Provide the [X, Y] coordinate of the cell's center where the given text is located.  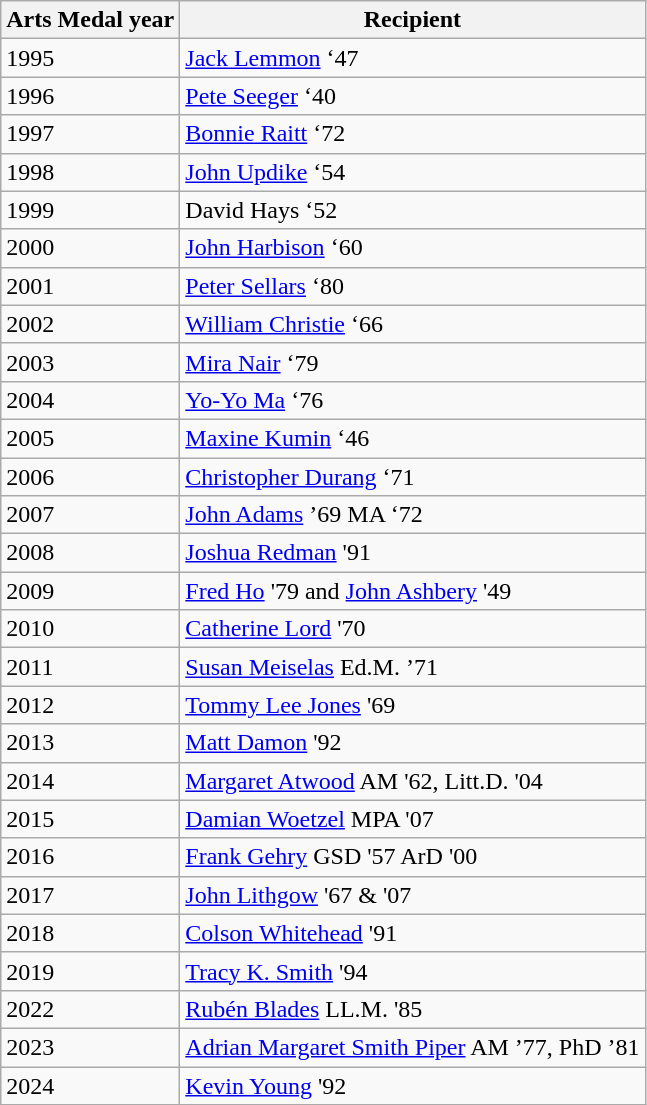
John Harbison ‘60 [412, 248]
1995 [90, 58]
2008 [90, 553]
1997 [90, 134]
2018 [90, 933]
Mira Nair ‘79 [412, 362]
Maxine Kumin ‘46 [412, 438]
Susan Meiselas Ed.M. ’71 [412, 667]
2009 [90, 591]
Christopher Durang ‘71 [412, 477]
2006 [90, 477]
Pete Seeger ‘40 [412, 96]
Rubén Blades LL.M. '85 [412, 1009]
2014 [90, 781]
2016 [90, 857]
Jack Lemmon ‘47 [412, 58]
2001 [90, 286]
Frank Gehry GSD '57 ArD '00 [412, 857]
David Hays ‘52 [412, 210]
1999 [90, 210]
John Adams ’69 MA ‘72 [412, 515]
Arts Medal year [90, 20]
Fred Ho '79 and John Ashbery '49 [412, 591]
2017 [90, 895]
Bonnie Raitt ‘72 [412, 134]
William Christie ‘66 [412, 324]
2000 [90, 248]
2023 [90, 1047]
John Lithgow '67 & '07 [412, 895]
2007 [90, 515]
2019 [90, 971]
Catherine Lord '70 [412, 629]
Adrian Margaret Smith Piper AM ’77, PhD ’81 [412, 1047]
2002 [90, 324]
Damian Woetzel MPA '07 [412, 819]
Yo-Yo Ma ‘76 [412, 400]
2010 [90, 629]
Margaret Atwood AM '62, Litt.D. '04 [412, 781]
Colson Whitehead '91 [412, 933]
Tommy Lee Jones '69 [412, 705]
Recipient [412, 20]
Joshua Redman '91 [412, 553]
John Updike ‘54 [412, 172]
1996 [90, 96]
Kevin Young '92 [412, 1085]
2012 [90, 705]
1998 [90, 172]
Tracy K. Smith '94 [412, 971]
2004 [90, 400]
Matt Damon '92 [412, 743]
2024 [90, 1085]
2013 [90, 743]
2015 [90, 819]
2022 [90, 1009]
Peter Sellars ‘80 [412, 286]
2005 [90, 438]
2011 [90, 667]
2003 [90, 362]
